From the cell containing the given text, extract its center point as [x, y] coordinate. 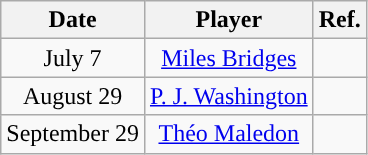
Théo Maledon [228, 134]
Date [73, 20]
July 7 [73, 58]
Ref. [340, 20]
P. J. Washington [228, 96]
August 29 [73, 96]
Miles Bridges [228, 58]
Player [228, 20]
September 29 [73, 134]
